Identify which cell holds the provided text, then report its (x, y) central coordinate. 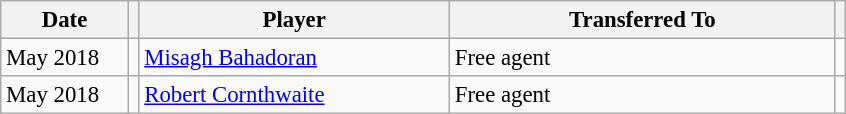
Date (65, 20)
Misagh Bahadoran (294, 58)
Player (294, 20)
Robert Cornthwaite (294, 95)
Transferred To (643, 20)
